Extract the (X, Y) coordinate from the center of the cell holding the provided text.  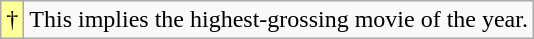
This implies the highest-grossing movie of the year. (279, 20)
† (12, 20)
